Detect which cell encompasses the target text, then output its [X, Y] center coordinate. 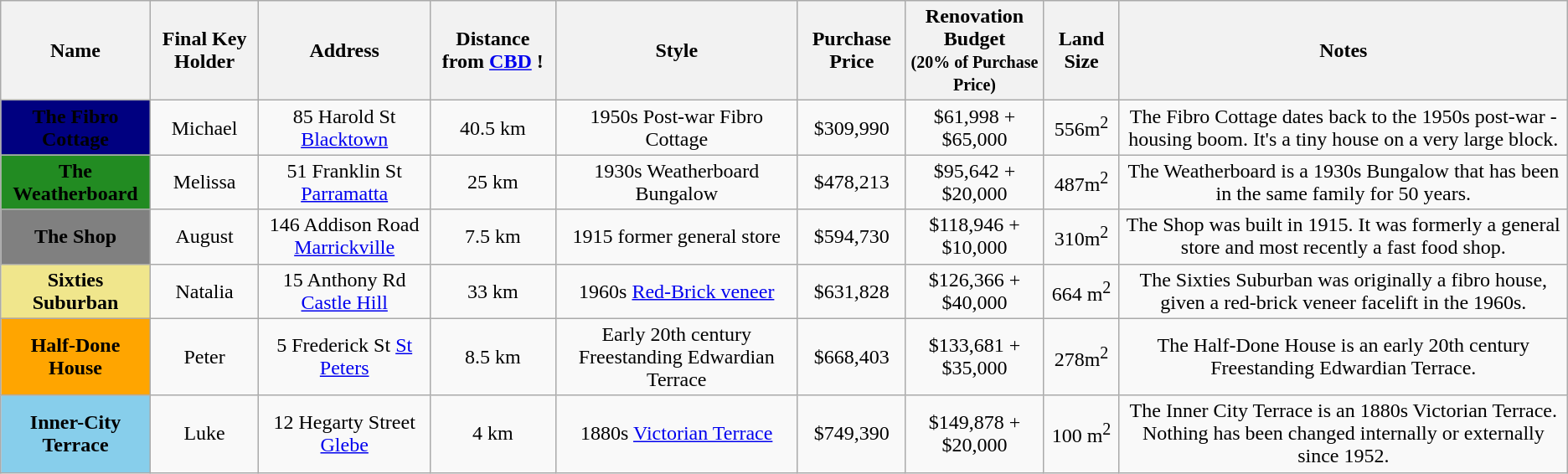
278m2 [1082, 357]
The Half-Done House is an early 20th century Freestanding Edwardian Terrace. [1344, 357]
Name [75, 50]
Address [345, 50]
556m2 [1082, 127]
Style [677, 50]
25 km [493, 183]
The Sixties Suburban was originally a fibro house, given a red-brick veneer facelift in the 1960s. [1344, 291]
Michael [204, 127]
Sixties Suburban [75, 291]
$309,990 [851, 127]
The Shop was built in 1915. It was formerly a general store and most recently a fast food shop. [1344, 236]
12 Hegarty Street Glebe [345, 434]
1880s Victorian Terrace [677, 434]
The Fibro Cottage dates back to the 1950s post-war -housing boom. It's a tiny house on a very large block. [1344, 127]
The Inner City Terrace is an 1880s Victorian Terrace. Nothing has been changed internally or externally since 1952. [1344, 434]
7.5 km [493, 236]
Luke [204, 434]
Peter [204, 357]
664 m2 [1082, 291]
51 Franklin St Parramatta [345, 183]
Distance from CBD ! [493, 50]
The Weatherboard is a 1930s Bungalow that has been in the same family for 50 years. [1344, 183]
$478,213 [851, 183]
5 Frederick St St Peters [345, 357]
487m2 [1082, 183]
4 km [493, 434]
$594,730 [851, 236]
$61,998 + $65,000 [974, 127]
100 m2 [1082, 434]
Natalia [204, 291]
Melissa [204, 183]
15 Anthony Rd Castle Hill [345, 291]
The Weatherboard [75, 183]
Half-Done House [75, 357]
$126,366 + $40,000 [974, 291]
$95,642 + $20,000 [974, 183]
1930s Weatherboard Bungalow [677, 183]
Land Size [1082, 50]
Renovation Budget(20% of Purchase Price) [974, 50]
The Fibro Cottage [75, 127]
146 Addison Road Marrickville [345, 236]
$668,403 [851, 357]
Final Key Holder [204, 50]
$118,946 + $10,000 [974, 236]
Early 20th century Freestanding Edwardian Terrace [677, 357]
310m2 [1082, 236]
Inner-City Terrace [75, 434]
The Shop [75, 236]
85 Harold St Blacktown [345, 127]
$749,390 [851, 434]
$133,681 + $35,000 [974, 357]
33 km [493, 291]
Notes [1344, 50]
August [204, 236]
Purchase Price [851, 50]
8.5 km [493, 357]
1915 former general store [677, 236]
1960s Red-Brick veneer [677, 291]
$631,828 [851, 291]
40.5 km [493, 127]
1950s Post-war Fibro Cottage [677, 127]
$149,878 + $20,000 [974, 434]
